Identify which cell holds the provided text, then report its [x, y] central coordinate. 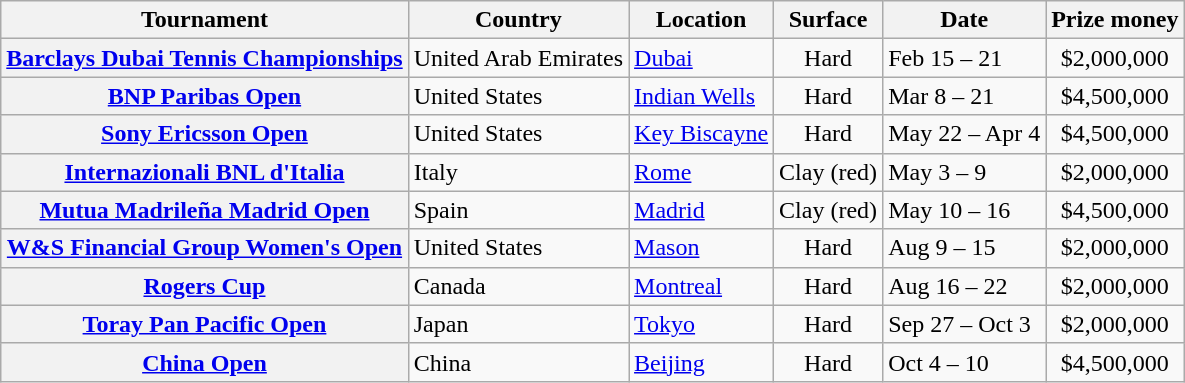
Rogers Cup [204, 286]
Barclays Dubai Tennis Championships [204, 58]
United Arab Emirates [518, 58]
Prize money [1115, 20]
Montreal [702, 286]
Madrid [702, 210]
May 10 – 16 [964, 210]
Oct 4 – 10 [964, 362]
Canada [518, 286]
Country [518, 20]
BNP Paribas Open [204, 96]
Sony Ericsson Open [204, 134]
Internazionali BNL d'Italia [204, 172]
China Open [204, 362]
Aug 9 – 15 [964, 248]
Location [702, 20]
Tokyo [702, 324]
Dubai [702, 58]
Mutua Madrileña Madrid Open [204, 210]
China [518, 362]
W&S Financial Group Women's Open [204, 248]
Japan [518, 324]
Italy [518, 172]
Date [964, 20]
Mason [702, 248]
Mar 8 – 21 [964, 96]
Rome [702, 172]
Spain [518, 210]
Key Biscayne [702, 134]
Aug 16 – 22 [964, 286]
Beijing [702, 362]
Feb 15 – 21 [964, 58]
Tournament [204, 20]
May 3 – 9 [964, 172]
Surface [828, 20]
Indian Wells [702, 96]
May 22 – Apr 4 [964, 134]
Toray Pan Pacific Open [204, 324]
Sep 27 – Oct 3 [964, 324]
